From the cell containing the given text, extract its center point as (x, y) coordinate. 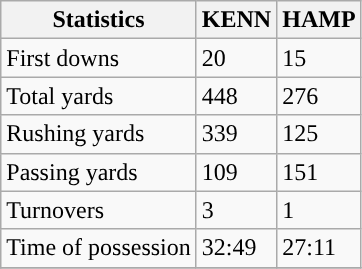
32:49 (236, 248)
1 (319, 210)
109 (236, 172)
Time of possession (99, 248)
KENN (236, 20)
276 (319, 96)
125 (319, 134)
3 (236, 210)
15 (319, 58)
20 (236, 58)
Turnovers (99, 210)
Statistics (99, 20)
HAMP (319, 20)
448 (236, 96)
339 (236, 134)
27:11 (319, 248)
151 (319, 172)
Rushing yards (99, 134)
Passing yards (99, 172)
Total yards (99, 96)
First downs (99, 58)
